Return the (X, Y) coordinate for the center point of the cell that contains the specified text.  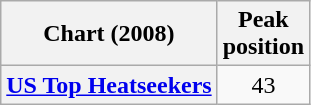
Peakposition (263, 34)
US Top Heatseekers (109, 85)
Chart (2008) (109, 34)
43 (263, 85)
